Determine the (x, y) coordinate at the center of the cell enclosing the given text.  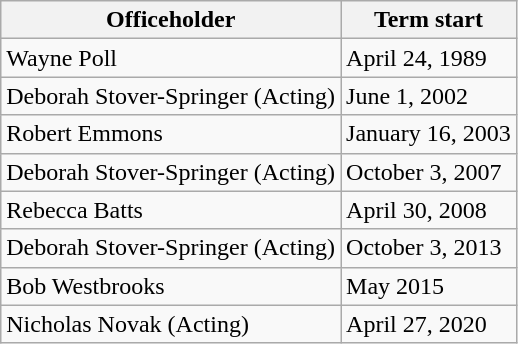
Robert Emmons (171, 134)
January 16, 2003 (429, 134)
April 30, 2008 (429, 210)
Term start (429, 20)
Wayne Poll (171, 58)
October 3, 2007 (429, 172)
Officeholder (171, 20)
June 1, 2002 (429, 96)
October 3, 2013 (429, 248)
April 27, 2020 (429, 324)
Bob Westbrooks (171, 286)
Nicholas Novak (Acting) (171, 324)
April 24, 1989 (429, 58)
May 2015 (429, 286)
Rebecca Batts (171, 210)
